Output the [X, Y] coordinate of the center of the cell containing the given text.  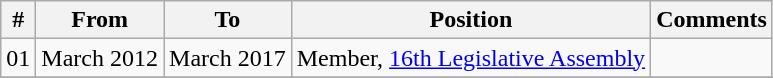
March 2017 [228, 58]
Member, 16th Legislative Assembly [470, 58]
# [18, 20]
March 2012 [100, 58]
From [100, 20]
Position [470, 20]
Comments [712, 20]
To [228, 20]
01 [18, 58]
